Find where the given text appears and provide that cell's center as (X, Y) coordinate. 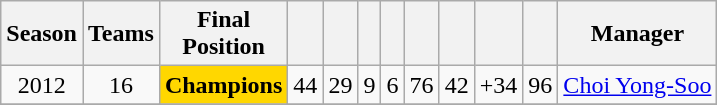
+34 (498, 85)
Season (42, 34)
Choi Yong-Soo (638, 85)
42 (456, 85)
2012 (42, 85)
Champions (223, 85)
Manager (638, 34)
29 (340, 85)
16 (120, 85)
FinalPosition (223, 34)
76 (422, 85)
Teams (120, 34)
9 (370, 85)
96 (540, 85)
6 (392, 85)
44 (306, 85)
